Provide the (X, Y) coordinate of the cell's center where the given text is located.  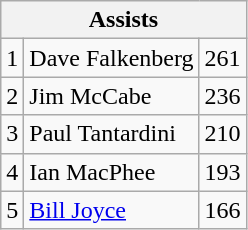
Ian MacPhee (112, 172)
193 (222, 172)
261 (222, 58)
3 (12, 134)
2 (12, 96)
Paul Tantardini (112, 134)
1 (12, 58)
4 (12, 172)
5 (12, 210)
166 (222, 210)
Assists (124, 20)
236 (222, 96)
Dave Falkenberg (112, 58)
210 (222, 134)
Bill Joyce (112, 210)
Jim McCabe (112, 96)
